Provide the [X, Y] coordinate of the cell's center where the given text is located.  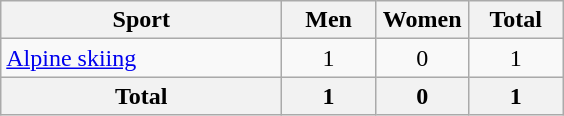
Men [329, 20]
Alpine skiing [142, 58]
Women [422, 20]
Sport [142, 20]
